Determine the (X, Y) coordinate at the center of the cell enclosing the given text.  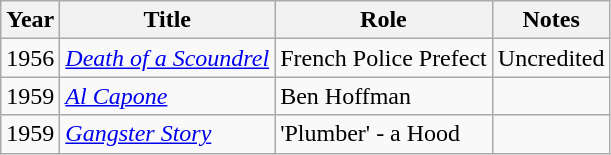
'Plumber' - a Hood (384, 134)
Uncredited (551, 58)
Ben Hoffman (384, 96)
Al Capone (168, 96)
French Police Prefect (384, 58)
Year (30, 20)
1956 (30, 58)
Death of a Scoundrel (168, 58)
Gangster Story (168, 134)
Notes (551, 20)
Title (168, 20)
Role (384, 20)
